Search for the cell housing the specified text and yield its (X, Y) center coordinate. 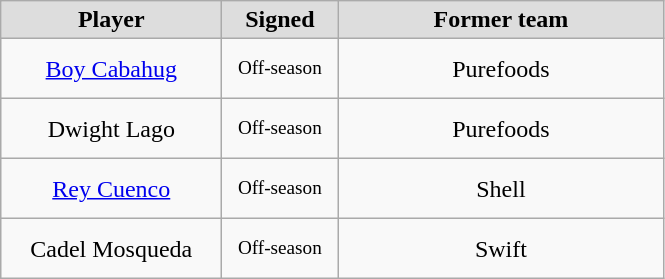
Swift (501, 249)
Shell (501, 189)
Rey Cuenco (112, 189)
Dwight Lago (112, 129)
Former team (501, 20)
Player (112, 20)
Cadel Mosqueda (112, 249)
Signed (280, 20)
Boy Cabahug (112, 69)
